Find where the given text appears and provide that cell's center as (X, Y) coordinate. 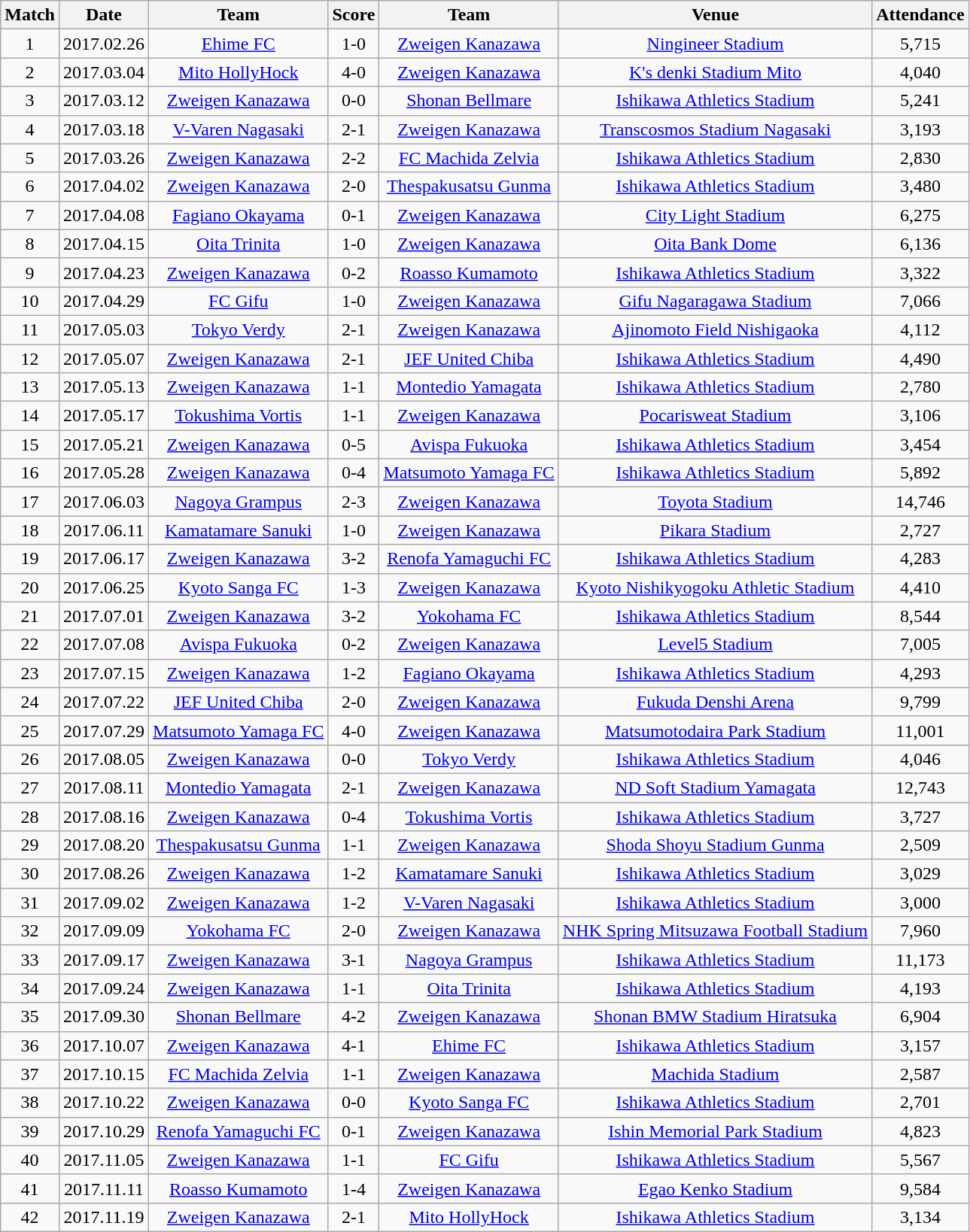
4-1 (354, 1045)
4,490 (920, 359)
8,544 (920, 616)
2,780 (920, 387)
2017.09.02 (104, 903)
4,112 (920, 329)
11 (30, 329)
12 (30, 359)
2017.03.18 (104, 129)
3-1 (354, 960)
Pocarisweat Stadium (715, 416)
Oita Bank Dome (715, 244)
25 (30, 730)
4,283 (920, 559)
16 (30, 473)
Matsumotodaira Park Stadium (715, 730)
2017.11.05 (104, 1160)
35 (30, 1017)
11,173 (920, 960)
Gifu Nagaragawa Stadium (715, 301)
2017.03.04 (104, 72)
42 (30, 1217)
2017.07.29 (104, 730)
18 (30, 530)
29 (30, 845)
2017.10.07 (104, 1045)
7,066 (920, 301)
Ajinomoto Field Nishigaoka (715, 329)
Shonan BMW Stadium Hiratsuka (715, 1017)
2017.05.28 (104, 473)
7,005 (920, 645)
2017.05.03 (104, 329)
2017.04.08 (104, 215)
4,410 (920, 587)
23 (30, 673)
3,106 (920, 416)
Transcosmos Stadium Nagasaki (715, 129)
6,904 (920, 1017)
Date (104, 15)
Machida Stadium (715, 1074)
2017.10.22 (104, 1103)
2,830 (920, 158)
3,000 (920, 903)
2017.09.30 (104, 1017)
2017.07.08 (104, 645)
Attendance (920, 15)
Egao Kenko Stadium (715, 1188)
4,293 (920, 673)
9,799 (920, 702)
13 (30, 387)
2,701 (920, 1103)
14 (30, 416)
2017.11.11 (104, 1188)
2017.08.11 (104, 787)
2,587 (920, 1074)
40 (30, 1160)
36 (30, 1045)
Toyota Stadium (715, 502)
17 (30, 502)
10 (30, 301)
1-3 (354, 587)
3,322 (920, 272)
3,193 (920, 129)
4,040 (920, 72)
4 (30, 129)
2017.08.20 (104, 845)
31 (30, 903)
2017.04.29 (104, 301)
2,509 (920, 845)
2017.11.19 (104, 1217)
2017.06.17 (104, 559)
2017.05.07 (104, 359)
2017.08.05 (104, 759)
Score (354, 15)
20 (30, 587)
2017.07.01 (104, 616)
2017.08.26 (104, 874)
4,046 (920, 759)
NHK Spring Mitsuzawa Football Stadium (715, 931)
City Light Stadium (715, 215)
34 (30, 988)
28 (30, 816)
3 (30, 101)
2017.04.15 (104, 244)
2017.10.29 (104, 1131)
4,823 (920, 1131)
Level5 Stadium (715, 645)
3,727 (920, 816)
2017.06.11 (104, 530)
Pikara Stadium (715, 530)
5 (30, 158)
2017.06.03 (104, 502)
4-2 (354, 1017)
38 (30, 1103)
3,454 (920, 445)
2017.03.12 (104, 101)
26 (30, 759)
1-4 (354, 1188)
8 (30, 244)
2017.10.15 (104, 1074)
5,715 (920, 44)
2,727 (920, 530)
2017.09.24 (104, 988)
2017.06.25 (104, 587)
Fukuda Denshi Arena (715, 702)
2017.03.26 (104, 158)
24 (30, 702)
2017.08.16 (104, 816)
32 (30, 931)
2017.07.15 (104, 673)
7,960 (920, 931)
2017.05.13 (104, 387)
2017.05.17 (104, 416)
2017.04.02 (104, 187)
5,241 (920, 101)
22 (30, 645)
Match (30, 15)
Kyoto Nishikyogoku Athletic Stadium (715, 587)
2017.07.22 (104, 702)
2 (30, 72)
K's denki Stadium Mito (715, 72)
2017.04.23 (104, 272)
3,134 (920, 1217)
Ningineer Stadium (715, 44)
39 (30, 1131)
5,892 (920, 473)
6,275 (920, 215)
Venue (715, 15)
Shoda Shoyu Stadium Gunma (715, 845)
11,001 (920, 730)
21 (30, 616)
2017.09.17 (104, 960)
4,193 (920, 988)
41 (30, 1188)
2017.02.26 (104, 44)
3,157 (920, 1045)
14,746 (920, 502)
2-2 (354, 158)
2-3 (354, 502)
6,136 (920, 244)
Ishin Memorial Park Stadium (715, 1131)
2017.09.09 (104, 931)
5,567 (920, 1160)
6 (30, 187)
33 (30, 960)
7 (30, 215)
19 (30, 559)
3,480 (920, 187)
30 (30, 874)
15 (30, 445)
9 (30, 272)
0-5 (354, 445)
2017.05.21 (104, 445)
1 (30, 44)
27 (30, 787)
3,029 (920, 874)
37 (30, 1074)
ND Soft Stadium Yamagata (715, 787)
12,743 (920, 787)
9,584 (920, 1188)
